Extract the [X, Y] coordinate from the center of the cell holding the provided text.  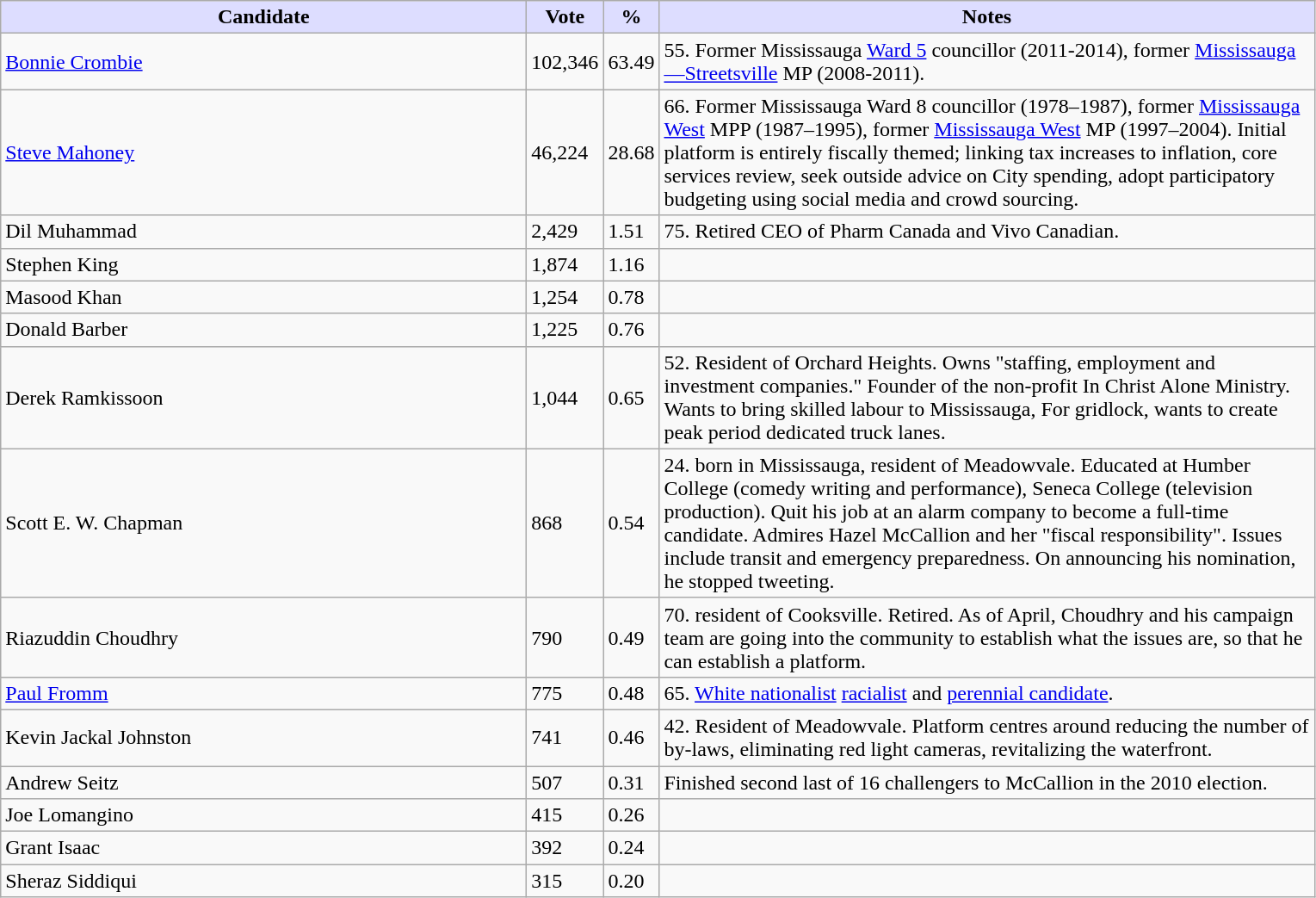
1.16 [632, 264]
Finished second last of 16 challengers to McCallion in the 2010 election. [986, 783]
790 [565, 637]
868 [565, 523]
0.65 [632, 398]
Stephen King [263, 264]
507 [565, 783]
0.49 [632, 637]
Scott E. W. Chapman [263, 523]
Joe Lomangino [263, 815]
55. Former Mississauga Ward 5 councillor (2011-2014), former Mississauga—Streetsville MP (2008-2011). [986, 62]
0.20 [632, 881]
65. White nationalist racialist and perennial candidate. [986, 693]
Andrew Seitz [263, 783]
2,429 [565, 232]
28.68 [632, 152]
Derek Ramkissoon [263, 398]
Dil Muhammad [263, 232]
42. Resident of Meadowvale. Platform centres around reducing the number of by-laws, eliminating red light cameras, revitalizing the waterfront. [986, 737]
Masood Khan [263, 297]
415 [565, 815]
Donald Barber [263, 330]
1,044 [565, 398]
1.51 [632, 232]
0.76 [632, 330]
1,874 [565, 264]
46,224 [565, 152]
63.49 [632, 62]
392 [565, 848]
315 [565, 881]
0.78 [632, 297]
775 [565, 693]
0.31 [632, 783]
1,225 [565, 330]
0.26 [632, 815]
0.54 [632, 523]
Candidate [263, 17]
Riazuddin Choudhry [263, 637]
741 [565, 737]
0.48 [632, 693]
0.46 [632, 737]
0.24 [632, 848]
Vote [565, 17]
Grant Isaac [263, 848]
1,254 [565, 297]
102,346 [565, 62]
Kevin Jackal Johnston [263, 737]
Steve Mahoney [263, 152]
% [632, 17]
Bonnie Crombie [263, 62]
Sheraz Siddiqui [263, 881]
75. Retired CEO of Pharm Canada and Vivo Canadian. [986, 232]
Notes [986, 17]
Paul Fromm [263, 693]
